Scan for the cell matching the given text and deliver its [X, Y] coordinate at center. 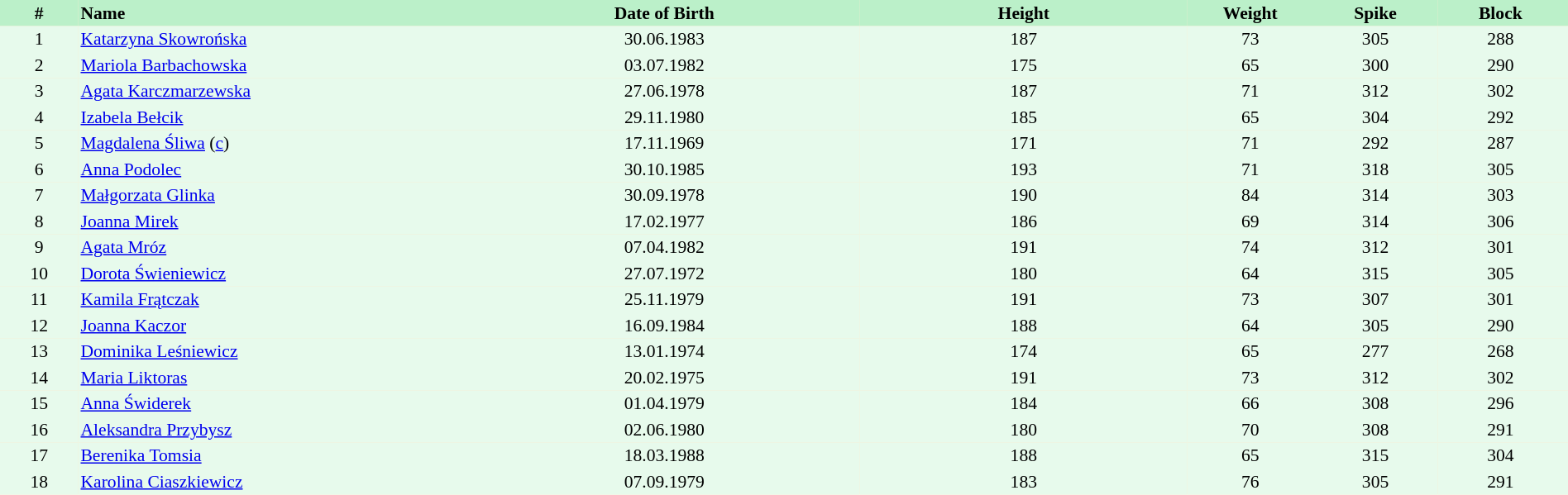
7 [39, 195]
27.07.1972 [664, 274]
4 [39, 117]
03.07.1982 [664, 65]
287 [1500, 144]
Agata Karczmarzewska [273, 91]
288 [1500, 40]
17.02.1977 [664, 221]
18 [39, 482]
Anna Podolec [273, 169]
296 [1500, 403]
307 [1374, 299]
Height [1024, 13]
Izabela Bełcik [273, 117]
306 [1500, 221]
1 [39, 40]
# [39, 13]
Spike [1374, 13]
17.11.1969 [664, 144]
12 [39, 326]
185 [1024, 117]
Agata Mróz [273, 248]
18.03.1988 [664, 456]
30.09.1978 [664, 195]
Dominika Leśniewicz [273, 352]
277 [1374, 352]
07.09.1979 [664, 482]
66 [1250, 403]
11 [39, 299]
5 [39, 144]
193 [1024, 169]
27.06.1978 [664, 91]
300 [1374, 65]
01.04.1979 [664, 403]
74 [1250, 248]
69 [1250, 221]
9 [39, 248]
76 [1250, 482]
Name [273, 13]
Date of Birth [664, 13]
Joanna Kaczor [273, 326]
Anna Świderek [273, 403]
84 [1250, 195]
174 [1024, 352]
318 [1374, 169]
Karolina Ciaszkiewicz [273, 482]
3 [39, 91]
70 [1250, 430]
16.09.1984 [664, 326]
13.01.1974 [664, 352]
17 [39, 456]
268 [1500, 352]
Mariola Barbachowska [273, 65]
13 [39, 352]
8 [39, 221]
Magdalena Śliwa (c) [273, 144]
Block [1500, 13]
Małgorzata Glinka [273, 195]
29.11.1980 [664, 117]
14 [39, 378]
30.06.1983 [664, 40]
183 [1024, 482]
02.06.1980 [664, 430]
Berenika Tomsia [273, 456]
184 [1024, 403]
30.10.1985 [664, 169]
6 [39, 169]
16 [39, 430]
Joanna Mirek [273, 221]
186 [1024, 221]
Weight [1250, 13]
Aleksandra Przybysz [273, 430]
20.02.1975 [664, 378]
190 [1024, 195]
175 [1024, 65]
2 [39, 65]
10 [39, 274]
Dorota Świeniewicz [273, 274]
25.11.1979 [664, 299]
303 [1500, 195]
07.04.1982 [664, 248]
Katarzyna Skowrońska [273, 40]
15 [39, 403]
Kamila Frątczak [273, 299]
171 [1024, 144]
Maria Liktoras [273, 378]
